Extract the (x, y) coordinate from the center of the cell holding the provided text.  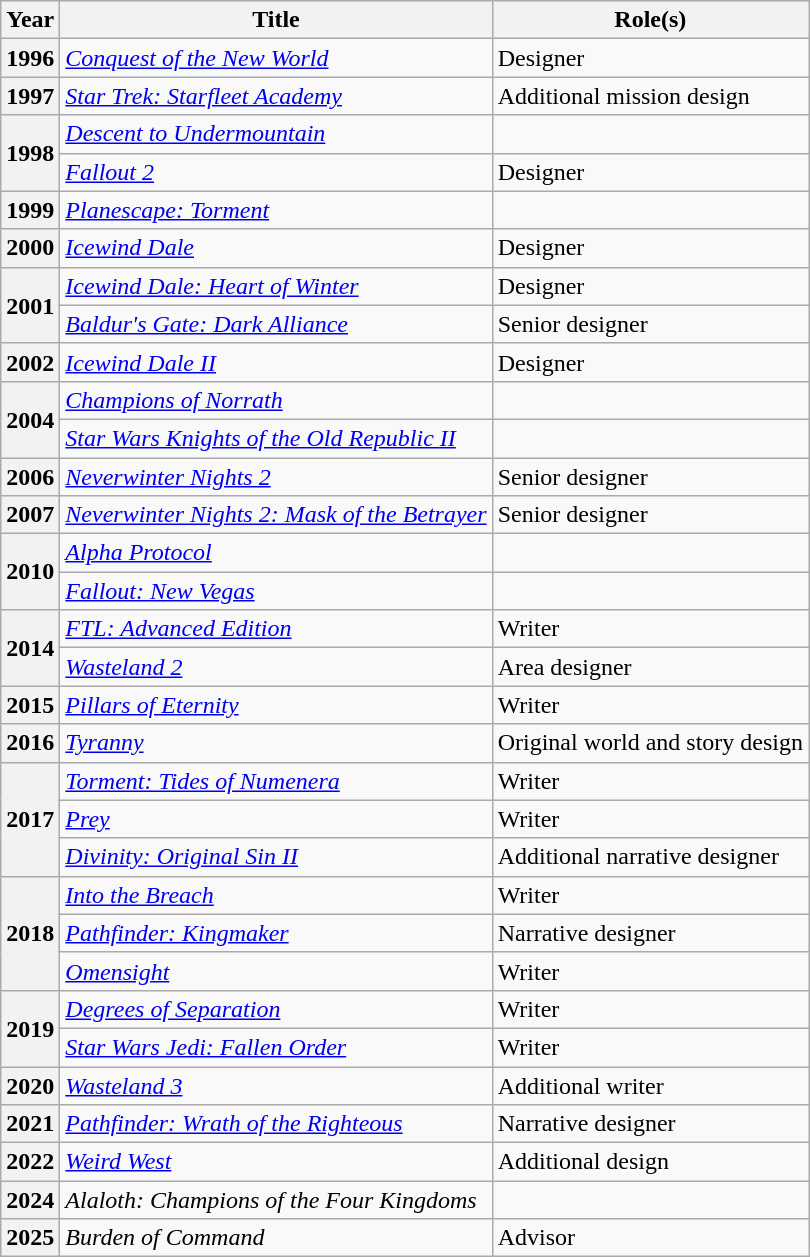
Alpha Protocol (276, 553)
Role(s) (650, 20)
Baldur's Gate: Dark Alliance (276, 324)
Torment: Tides of Numenera (276, 781)
2016 (30, 743)
Pathfinder: Wrath of the Righteous (276, 1124)
Pathfinder: Kingmaker (276, 933)
2001 (30, 305)
Wasteland 3 (276, 1085)
1997 (30, 96)
Weird West (276, 1162)
2019 (30, 1028)
1998 (30, 153)
Neverwinter Nights 2 (276, 477)
Star Wars Knights of the Old Republic II (276, 438)
Original world and story design (650, 743)
Pillars of Eternity (276, 705)
2007 (30, 515)
2018 (30, 933)
Area designer (650, 667)
Additional narrative designer (650, 857)
Degrees of Separation (276, 1009)
2000 (30, 248)
2014 (30, 648)
Additional mission design (650, 96)
2002 (30, 362)
Fallout: New Vegas (276, 591)
Additional writer (650, 1085)
Additional design (650, 1162)
Champions of Norrath (276, 400)
2021 (30, 1124)
Neverwinter Nights 2: Mask of the Betrayer (276, 515)
Divinity: Original Sin II (276, 857)
Alaloth: Champions of the Four Kingdoms (276, 1200)
Star Trek: Starfleet Academy (276, 96)
Planescape: Torment (276, 210)
1996 (30, 58)
2022 (30, 1162)
Prey (276, 819)
2010 (30, 572)
2004 (30, 419)
Tyranny (276, 743)
Wasteland 2 (276, 667)
2017 (30, 819)
Descent to Undermountain (276, 134)
Fallout 2 (276, 172)
1999 (30, 210)
Star Wars Jedi: Fallen Order (276, 1047)
Into the Breach (276, 895)
2024 (30, 1200)
Conquest of the New World (276, 58)
Icewind Dale: Heart of Winter (276, 286)
2025 (30, 1238)
Icewind Dale II (276, 362)
Title (276, 20)
2020 (30, 1085)
Burden of Command (276, 1238)
FTL: Advanced Edition (276, 629)
Icewind Dale (276, 248)
Omensight (276, 971)
Year (30, 20)
2015 (30, 705)
Advisor (650, 1238)
2006 (30, 477)
